Find where the given text appears and provide that cell's center as [x, y] coordinate. 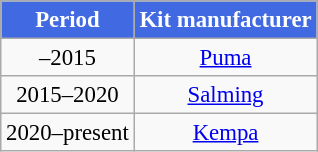
–2015 [68, 58]
Puma [226, 58]
Period [68, 20]
Salming [226, 95]
2015–2020 [68, 95]
2020–present [68, 133]
Kempa [226, 133]
Kit manufacturer [226, 20]
